Return the [x, y] coordinate for the center point of the cell that contains the specified text.  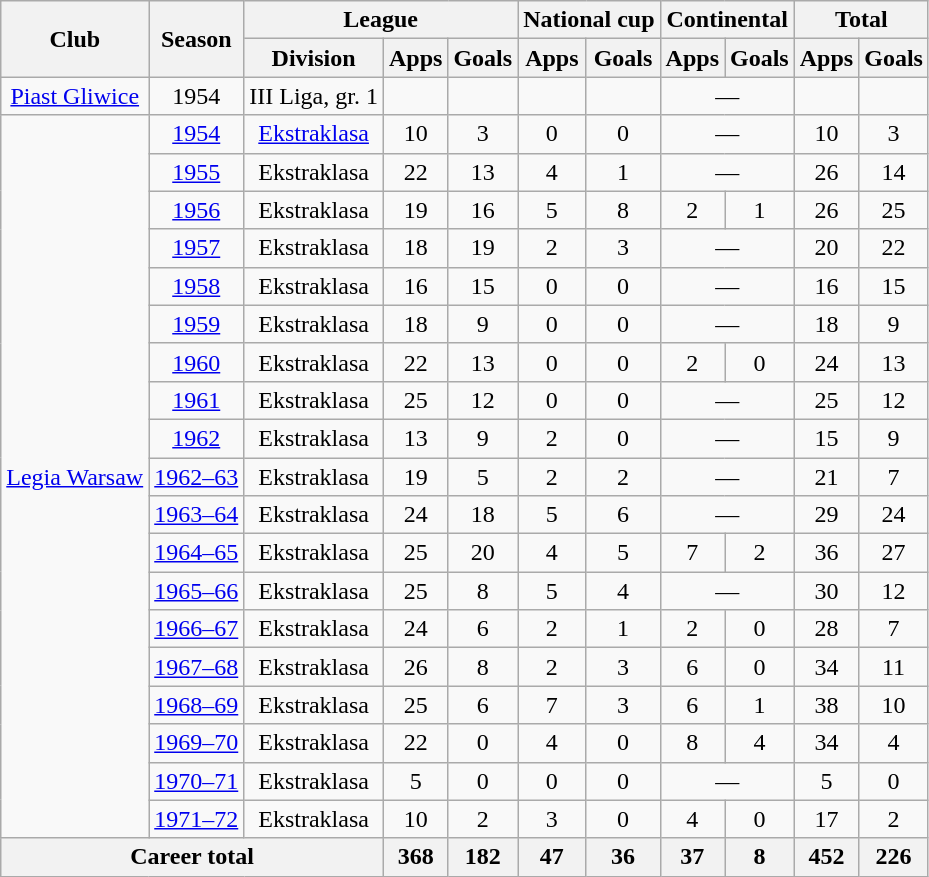
1965–66 [196, 591]
37 [692, 857]
1969–70 [196, 743]
38 [826, 705]
182 [483, 857]
Total [861, 20]
Piast Gliwice [75, 96]
1957 [196, 248]
21 [826, 477]
1970–71 [196, 781]
1963–64 [196, 515]
Club [75, 39]
27 [894, 553]
14 [894, 172]
226 [894, 857]
11 [894, 667]
1967–68 [196, 667]
Season [196, 39]
17 [826, 819]
47 [552, 857]
Continental [727, 20]
1962 [196, 438]
III Liga, gr. 1 [314, 96]
1955 [196, 172]
1961 [196, 400]
1971–72 [196, 819]
1956 [196, 210]
1960 [196, 362]
29 [826, 515]
1964–65 [196, 553]
1958 [196, 286]
1962–63 [196, 477]
Division [314, 58]
30 [826, 591]
368 [415, 857]
1968–69 [196, 705]
League [381, 20]
National cup [589, 20]
1966–67 [196, 629]
1959 [196, 324]
28 [826, 629]
Career total [192, 857]
452 [826, 857]
Legia Warsaw [75, 476]
